Pinpoint the cell where the given text exists, returning its [x, y] midpoint coordinate. 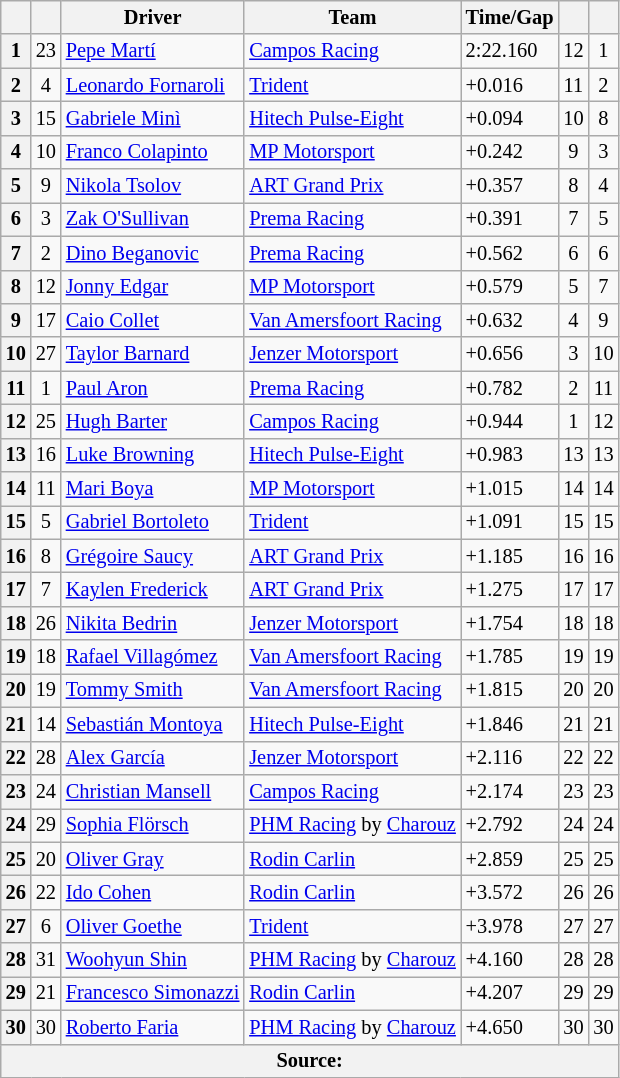
Roberto Faria [152, 1027]
+2.859 [510, 859]
Christian Mansell [152, 791]
+0.782 [510, 388]
Pepe Martí [152, 51]
+1.185 [510, 556]
Nikita Bedrin [152, 623]
Tommy Smith [152, 690]
Luke Browning [152, 455]
Gabriele Minì [152, 118]
Ido Cohen [152, 892]
Grégoire Saucy [152, 556]
Sebastián Montoya [152, 724]
Dino Beganovic [152, 253]
+0.391 [510, 219]
+3.978 [510, 926]
Oliver Goethe [152, 926]
Leonardo Fornaroli [152, 85]
+0.944 [510, 421]
Francesco Simonazzi [152, 993]
Franco Colapinto [152, 152]
Hugh Barter [152, 421]
+0.094 [510, 118]
+4.650 [510, 1027]
Caio Collet [152, 320]
Paul Aron [152, 388]
Nikola Tsolov [152, 186]
+0.242 [510, 152]
+2.116 [510, 758]
Alex García [152, 758]
Team [352, 17]
+0.632 [510, 320]
Time/Gap [510, 17]
+0.579 [510, 287]
Jonny Edgar [152, 287]
+4.207 [510, 993]
Zak O'Sullivan [152, 219]
+4.160 [510, 960]
+1.815 [510, 690]
+0.656 [510, 354]
Sophia Flörsch [152, 825]
+1.785 [510, 657]
+0.357 [510, 186]
Gabriel Bortoleto [152, 522]
Rafael Villagómez [152, 657]
Mari Boya [152, 489]
2:22.160 [510, 51]
Source: [310, 1061]
Driver [152, 17]
Taylor Barnard [152, 354]
+2.792 [510, 825]
Woohyun Shin [152, 960]
+0.983 [510, 455]
+2.174 [510, 791]
+0.016 [510, 85]
+3.572 [510, 892]
31 [46, 960]
+1.275 [510, 589]
Oliver Gray [152, 859]
+0.562 [510, 253]
Kaylen Frederick [152, 589]
+1.091 [510, 522]
+1.846 [510, 724]
+1.754 [510, 623]
+1.015 [510, 489]
